For the text-containing cell, return its midpoint in (x, y) coordinate format. 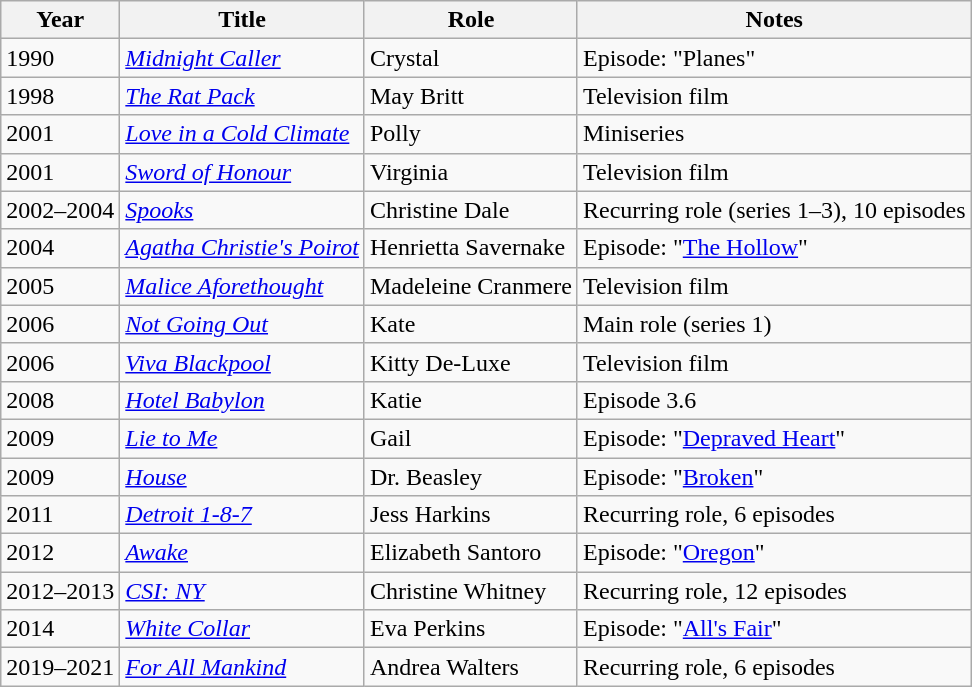
Polly (470, 134)
Malice Aforethought (242, 286)
Recurring role (series 1–3), 10 episodes (774, 210)
Main role (series 1) (774, 324)
Dr. Beasley (470, 477)
May Britt (470, 96)
1998 (60, 96)
Episode 3.6 (774, 400)
Notes (774, 20)
Crystal (470, 58)
Title (242, 20)
Hotel Babylon (242, 400)
2019–2021 (60, 667)
Andrea Walters (470, 667)
Detroit 1-8-7 (242, 515)
2004 (60, 248)
Episode: "All's Fair" (774, 629)
2014 (60, 629)
Agatha Christie's Poirot (242, 248)
Episode: "Depraved Heart" (774, 438)
2011 (60, 515)
Elizabeth Santoro (470, 553)
Episode: "Oregon" (774, 553)
Recurring role, 12 episodes (774, 591)
Not Going Out (242, 324)
Year (60, 20)
CSI: NY (242, 591)
Viva Blackpool (242, 362)
Kate (470, 324)
2002–2004 (60, 210)
Katie (470, 400)
Role (470, 20)
Episode: "Broken" (774, 477)
Christine Whitney (470, 591)
Midnight Caller (242, 58)
Lie to Me (242, 438)
Jess Harkins (470, 515)
Christine Dale (470, 210)
Gail (470, 438)
The Rat Pack (242, 96)
White Collar (242, 629)
Kitty De-Luxe (470, 362)
1990 (60, 58)
Henrietta Savernake (470, 248)
2012 (60, 553)
For All Mankind (242, 667)
Miniseries (774, 134)
Episode: "Planes" (774, 58)
2012–2013 (60, 591)
House (242, 477)
2008 (60, 400)
Sword of Honour (242, 172)
2005 (60, 286)
Spooks (242, 210)
Eva Perkins (470, 629)
Love in a Cold Climate (242, 134)
Virginia (470, 172)
Episode: "The Hollow" (774, 248)
Madeleine Cranmere (470, 286)
Awake (242, 553)
